Locate the cell with the specified text and output its (X, Y) center coordinate. 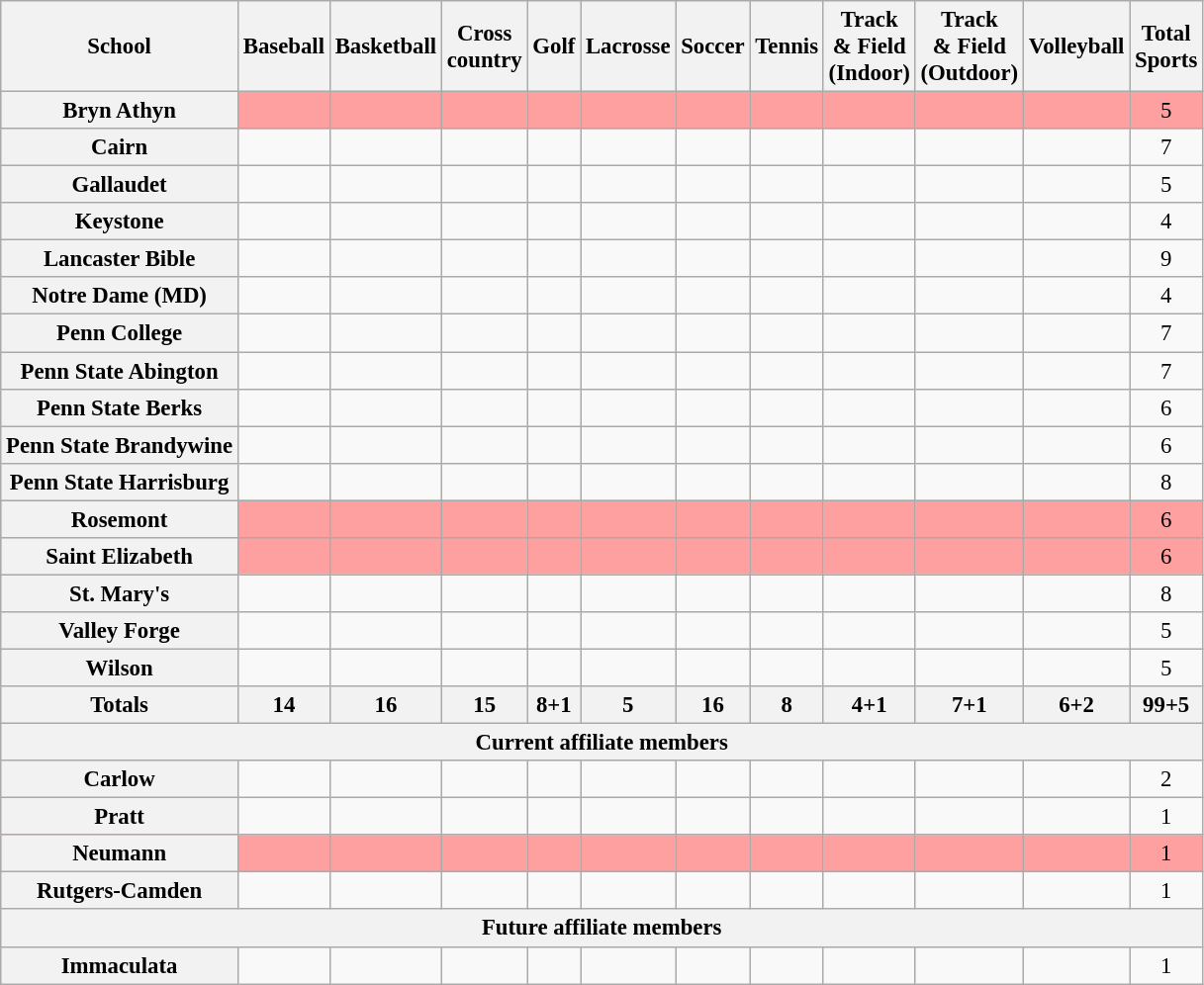
Current affiliate members (602, 743)
Cairn (120, 147)
8+1 (554, 705)
Penn State Abington (120, 371)
Basketball (386, 46)
Volleyball (1076, 46)
Totals (120, 705)
Carlow (120, 779)
Wilson (120, 668)
7+1 (970, 705)
9 (1166, 259)
Immaculata (120, 965)
2 (1166, 779)
99+5 (1166, 705)
Keystone (120, 222)
Future affiliate members (602, 929)
Track& Field(Indoor) (869, 46)
4+1 (869, 705)
Tennis (787, 46)
Penn State Harrisburg (120, 482)
Baseball (283, 46)
Golf (554, 46)
Lacrosse (628, 46)
Penn State Berks (120, 407)
Rutgers-Camden (120, 891)
Soccer (712, 46)
6+2 (1076, 705)
TotalSports (1166, 46)
Penn College (120, 333)
Penn State Brandywine (120, 445)
St. Mary's (120, 593)
Pratt (120, 817)
Track& Field(Outdoor) (970, 46)
School (120, 46)
Rosemont (120, 519)
Notre Dame (MD) (120, 296)
Neumann (120, 853)
Saint Elizabeth (120, 557)
15 (485, 705)
14 (283, 705)
Lancaster Bible (120, 259)
Valley Forge (120, 631)
Crosscountry (485, 46)
Gallaudet (120, 185)
Bryn Athyn (120, 111)
